From the cell containing the given text, extract its center point as [X, Y] coordinate. 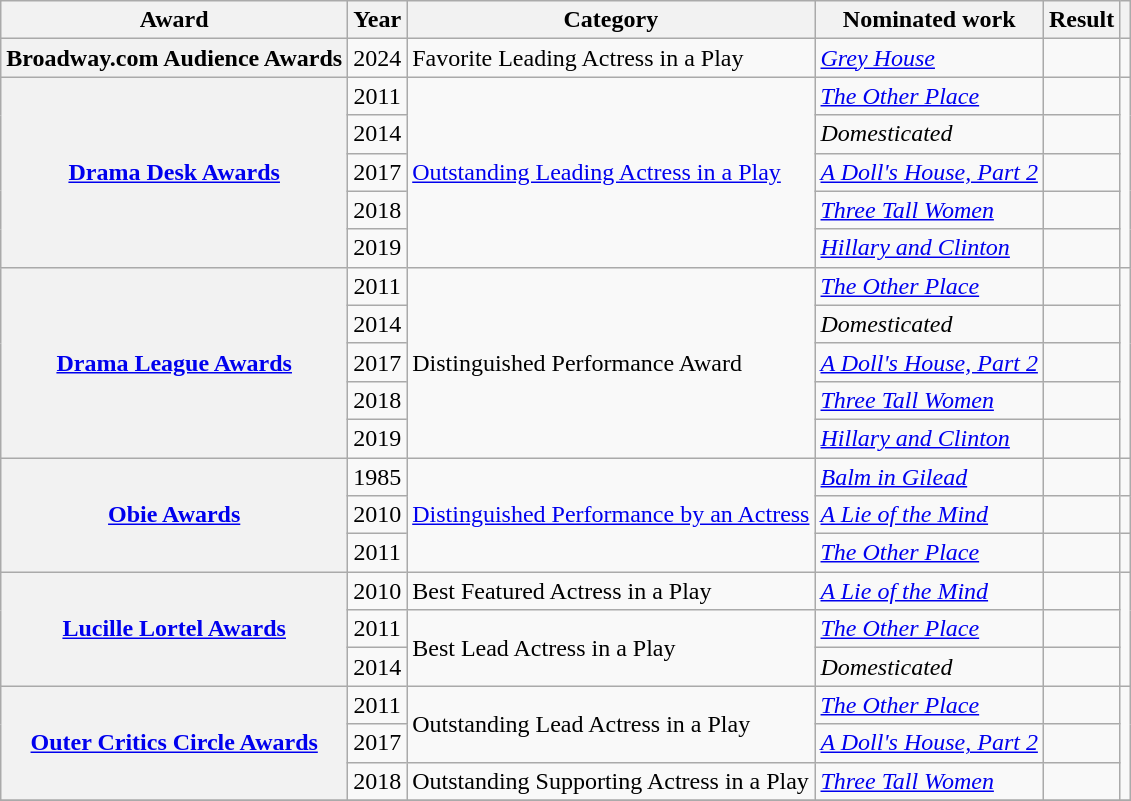
Outstanding Lead Actress in a Play [611, 724]
Award [174, 20]
Outstanding Leading Actress in a Play [611, 172]
Lucille Lortel Awards [174, 629]
Year [378, 20]
Favorite Leading Actress in a Play [611, 58]
Outstanding Supporting Actress in a Play [611, 781]
Obie Awards [174, 515]
Nominated work [929, 20]
Result [1081, 20]
Broadway.com Audience Awards [174, 58]
Grey House [929, 58]
Outer Critics Circle Awards [174, 743]
Balm in Gilead [929, 477]
2024 [378, 58]
Category [611, 20]
1985 [378, 477]
Distinguished Performance by an Actress [611, 515]
Drama Desk Awards [174, 172]
Best Lead Actress in a Play [611, 648]
Drama League Awards [174, 362]
Best Featured Actress in a Play [611, 591]
Distinguished Performance Award [611, 362]
